Locate the cell with the specified text and output its (X, Y) center coordinate. 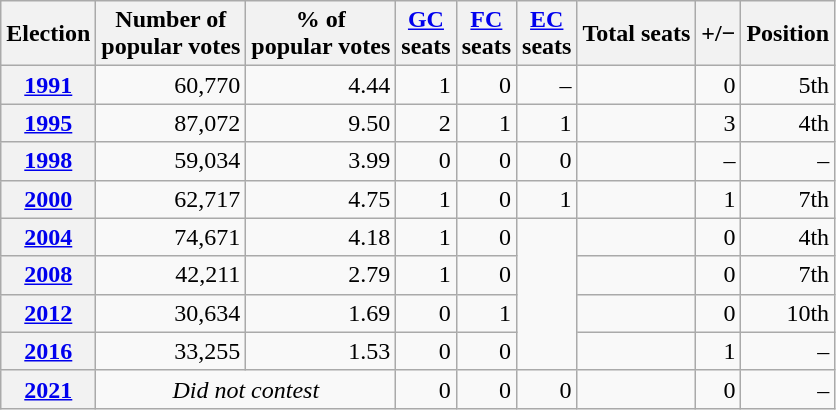
4.18 (321, 237)
Number ofpopular votes (171, 34)
2004 (48, 237)
87,072 (171, 123)
59,034 (171, 161)
30,634 (171, 313)
ECseats (547, 34)
10th (788, 313)
1991 (48, 85)
1.69 (321, 313)
2016 (48, 351)
1995 (48, 123)
2012 (48, 313)
Total seats (636, 34)
2 (426, 123)
42,211 (171, 275)
1.53 (321, 351)
60,770 (171, 85)
Position (788, 34)
Did not contest (246, 389)
2.79 (321, 275)
% ofpopular votes (321, 34)
3 (718, 123)
Election (48, 34)
2008 (48, 275)
2021 (48, 389)
4.44 (321, 85)
2000 (48, 199)
4.75 (321, 199)
FCseats (486, 34)
3.99 (321, 161)
+/− (718, 34)
5th (788, 85)
74,671 (171, 237)
33,255 (171, 351)
1998 (48, 161)
GCseats (426, 34)
9.50 (321, 123)
62,717 (171, 199)
